Provide the [X, Y] coordinate of the cell's center where the given text is located.  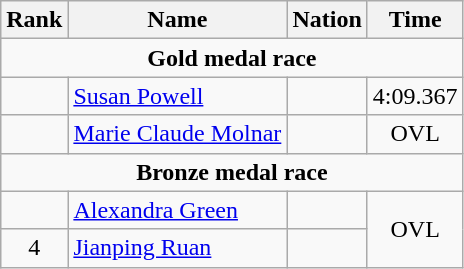
4:09.367 [415, 96]
4 [34, 248]
Gold medal race [232, 58]
Marie Claude Molnar [178, 134]
Alexandra Green [178, 210]
Bronze medal race [232, 172]
Time [415, 20]
Rank [34, 20]
Nation [327, 20]
Name [178, 20]
Susan Powell [178, 96]
Jianping Ruan [178, 248]
